Identify which cell holds the provided text, then report its [x, y] central coordinate. 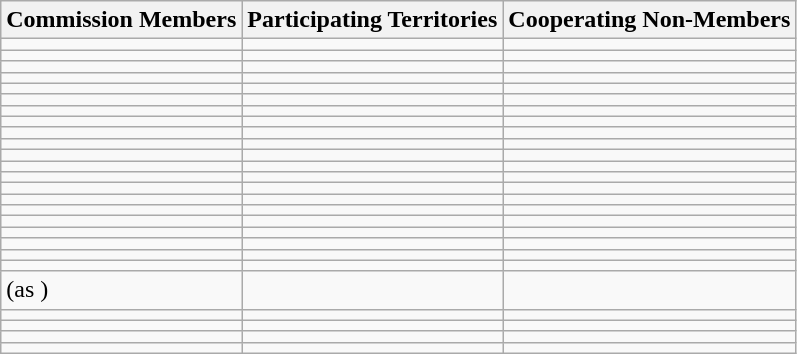
Commission Members [122, 20]
Cooperating Non-Members [650, 20]
Participating Territories [372, 20]
(as ) [122, 290]
